Identify which cell holds the provided text, then report its (x, y) central coordinate. 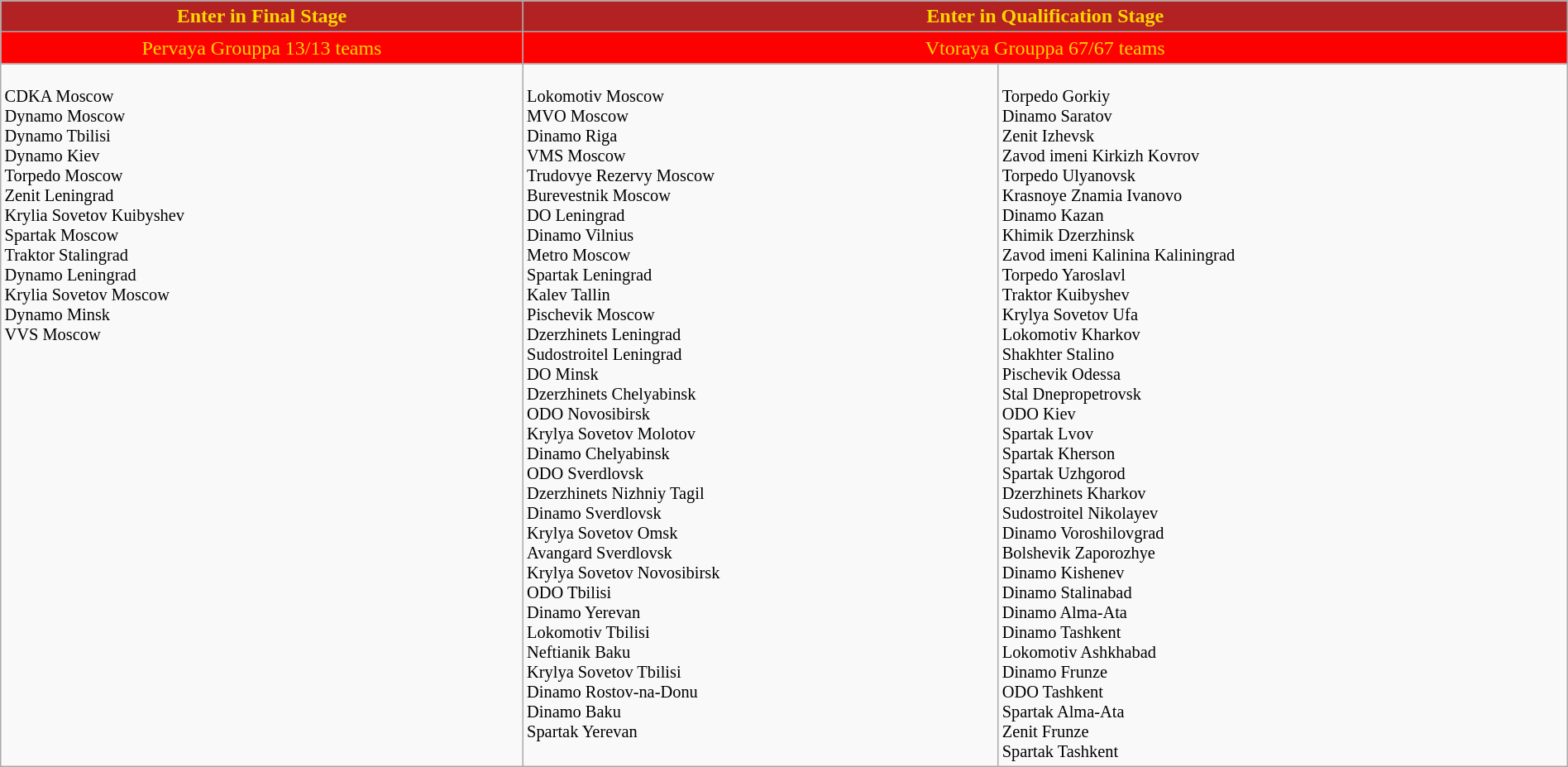
Enter in Qualification Stage (1045, 17)
Pervaya Grouppa 13/13 teams (261, 48)
Vtoraya Grouppa 67/67 teams (1045, 48)
Enter in Final Stage (261, 17)
